Return [x, y] of the center of cell containing provided text 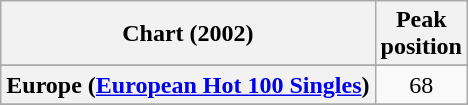
Europe (European Hot 100 Singles) [188, 85]
68 [421, 85]
Chart (2002) [188, 34]
Peakposition [421, 34]
